For the text-containing cell, return its midpoint in [X, Y] coordinate format. 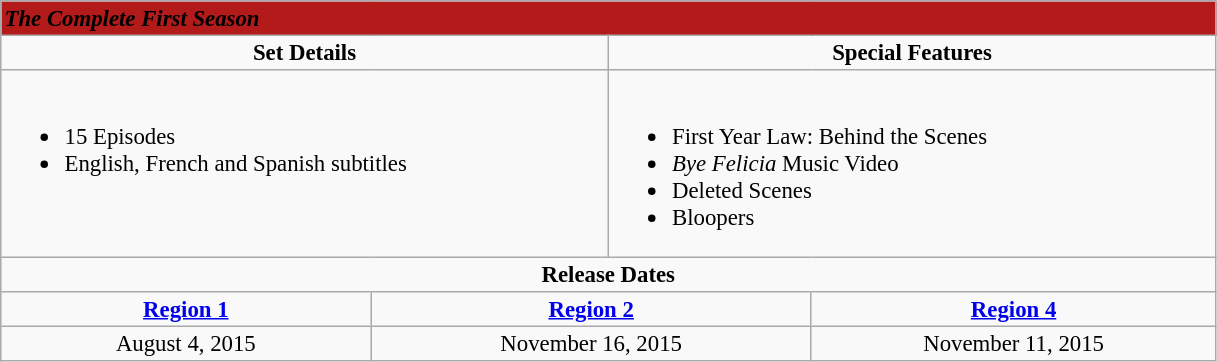
The Complete First Season [608, 18]
November 16, 2015 [592, 344]
Special Features [912, 52]
Region 2 [592, 309]
August 4, 2015 [186, 344]
15 EpisodesEnglish, French and Spanish subtitles [305, 164]
November 11, 2015 [1013, 344]
Release Dates [608, 275]
Region 4 [1013, 309]
Region 1 [186, 309]
First Year Law: Behind the ScenesBye Felicia Music VideoDeleted ScenesBloopers [912, 164]
Set Details [305, 52]
